Scan for the cell matching the given text and deliver its (X, Y) coordinate at center. 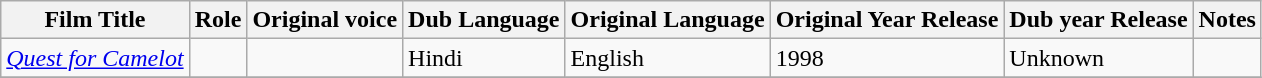
Hindi (484, 58)
Quest for Camelot (95, 58)
Dub year Release (1098, 20)
Unknown (1098, 58)
Film Title (95, 20)
Notes (1227, 20)
Role (218, 20)
Dub Language (484, 20)
Original Year Release (887, 20)
1998 (887, 58)
English (668, 58)
Original Language (668, 20)
Original voice (325, 20)
